Find where the given text appears and provide that cell's center as [x, y] coordinate. 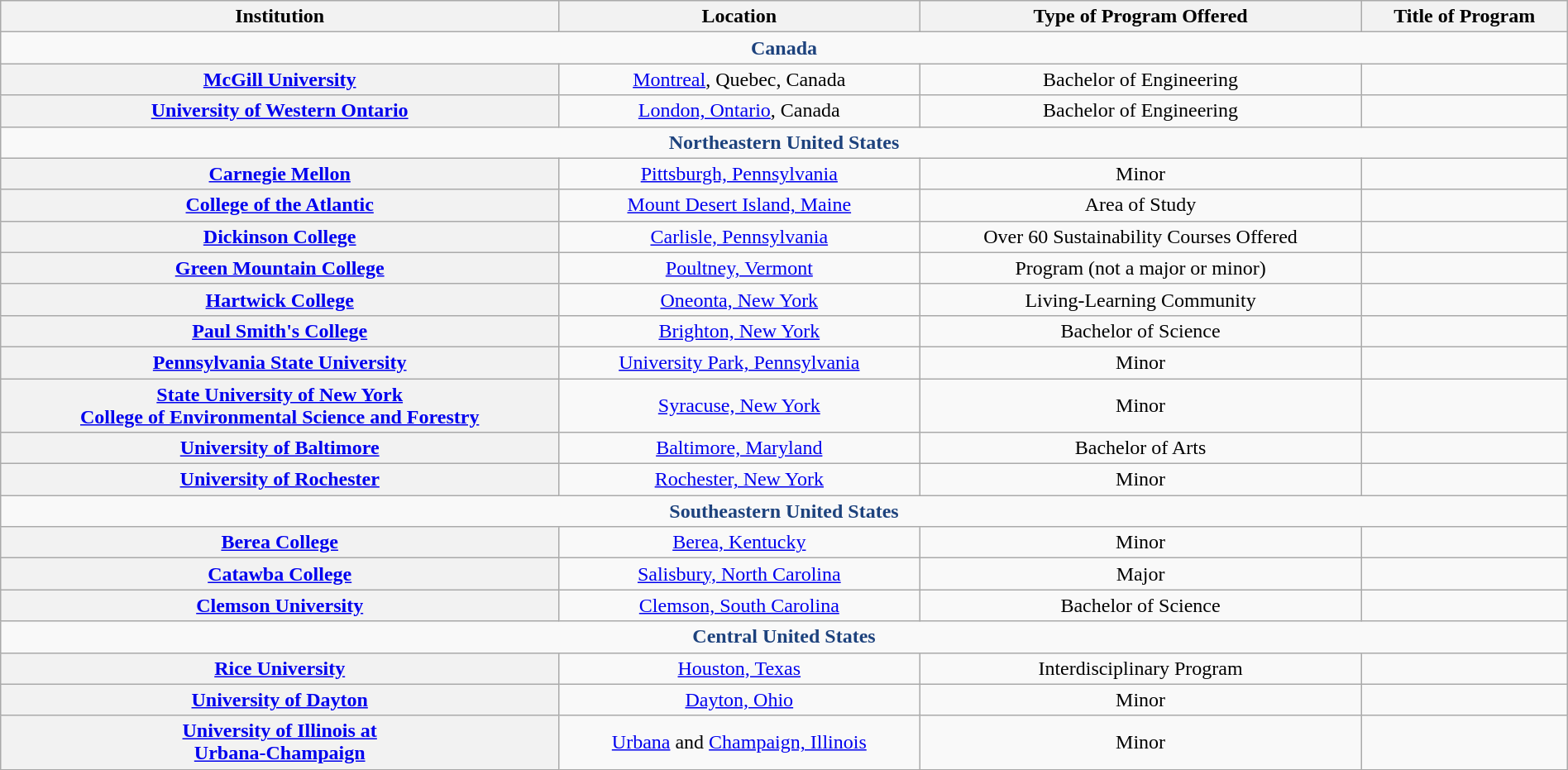
Area of Study [1140, 205]
Carlisle, Pennsylvania [739, 237]
Berea College [280, 543]
Dickinson College [280, 237]
Central United States [784, 637]
Hartwick College [280, 299]
State University of New YorkCollege of Environmental Science and Forestry [280, 405]
Title of Program [1464, 17]
Location [739, 17]
Pittsburgh, Pennsylvania [739, 174]
London, Ontario, Canada [739, 111]
Paul Smith's College [280, 331]
Living-Learning Community [1140, 299]
Dayton, Ohio [739, 700]
Clemson University [280, 605]
University of Illinois atUrbana-Champaign [280, 743]
Mount Desert Island, Maine [739, 205]
Over 60 Sustainability Courses Offered [1140, 237]
Interdisciplinary Program [1140, 668]
McGill University [280, 79]
Syracuse, New York [739, 405]
Clemson, South Carolina [739, 605]
University of Dayton [280, 700]
University of Baltimore [280, 448]
Oneonta, New York [739, 299]
Institution [280, 17]
Montreal, Quebec, Canada [739, 79]
Type of Program Offered [1140, 17]
Catawba College [280, 574]
University Park, Pennsylvania [739, 362]
Berea, Kentucky [739, 543]
Program (not a major or minor) [1140, 268]
Carnegie Mellon [280, 174]
University of Rochester [280, 480]
College of the Atlantic [280, 205]
Major [1140, 574]
Rice University [280, 668]
Northeastern United States [784, 142]
Urbana and Champaign, Illinois [739, 743]
Rochester, New York [739, 480]
Canada [784, 48]
Bachelor of Arts [1140, 448]
Southeastern United States [784, 511]
Pennsylvania State University [280, 362]
Green Mountain College [280, 268]
Salisbury, North Carolina [739, 574]
Brighton, New York [739, 331]
Baltimore, Maryland [739, 448]
Houston, Texas [739, 668]
University of Western Ontario [280, 111]
Poultney, Vermont [739, 268]
